Capture the cell that displays the provided text and extract its (x, y) central coordinate. 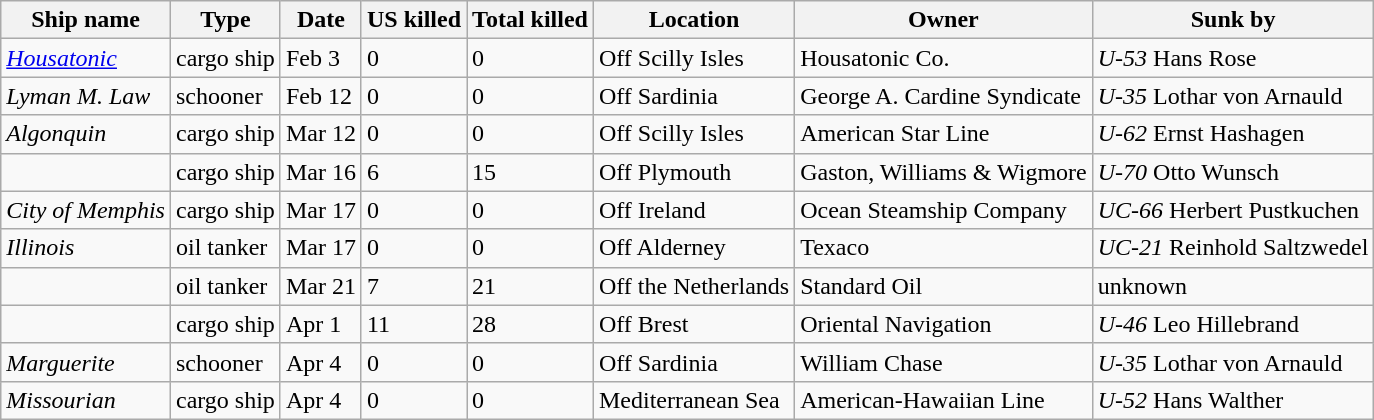
Off Alderney (694, 248)
Off Ireland (694, 210)
Housatonic Co. (944, 58)
UC-21 Reinhold Saltzwedel (1233, 248)
U-53 Hans Rose (1233, 58)
Off the Netherlands (694, 286)
Mediterranean Sea (694, 400)
George A. Cardine Syndicate (944, 96)
15 (530, 172)
Total killed (530, 20)
U-46 Leo Hillebrand (1233, 324)
Algonquin (86, 134)
Location (694, 20)
unknown (1233, 286)
Lyman M. Law (86, 96)
Date (320, 20)
Sunk by (1233, 20)
U-70 Otto Wunsch (1233, 172)
Ship name (86, 20)
Ocean Steamship Company (944, 210)
6 (414, 172)
American-Hawaiian Line (944, 400)
Off Plymouth (694, 172)
Off Brest (694, 324)
7 (414, 286)
Oriental Navigation (944, 324)
City of Memphis (86, 210)
Apr 1 (320, 324)
Type (225, 20)
U-62 Ernst Hashagen (1233, 134)
Texaco (944, 248)
Mar 21 (320, 286)
21 (530, 286)
Housatonic (86, 58)
Mar 16 (320, 172)
U-52 Hans Walther (1233, 400)
US killed (414, 20)
Feb 12 (320, 96)
American Star Line (944, 134)
Illinois (86, 248)
Gaston, Williams & Wigmore (944, 172)
Missourian (86, 400)
Standard Oil (944, 286)
28 (530, 324)
Marguerite (86, 362)
Mar 12 (320, 134)
UC-66 Herbert Pustkuchen (1233, 210)
Owner (944, 20)
Feb 3 (320, 58)
William Chase (944, 362)
11 (414, 324)
